For the text-containing cell, return its midpoint in (x, y) coordinate format. 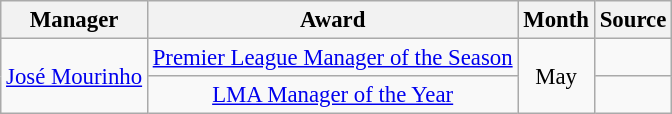
LMA Manager of the Year (332, 95)
Award (332, 20)
Premier League Manager of the Season (332, 58)
Source (632, 20)
Manager (74, 20)
José Mourinho (74, 76)
May (556, 76)
Month (556, 20)
